Detect which cell encompasses the target text, then output its (x, y) center coordinate. 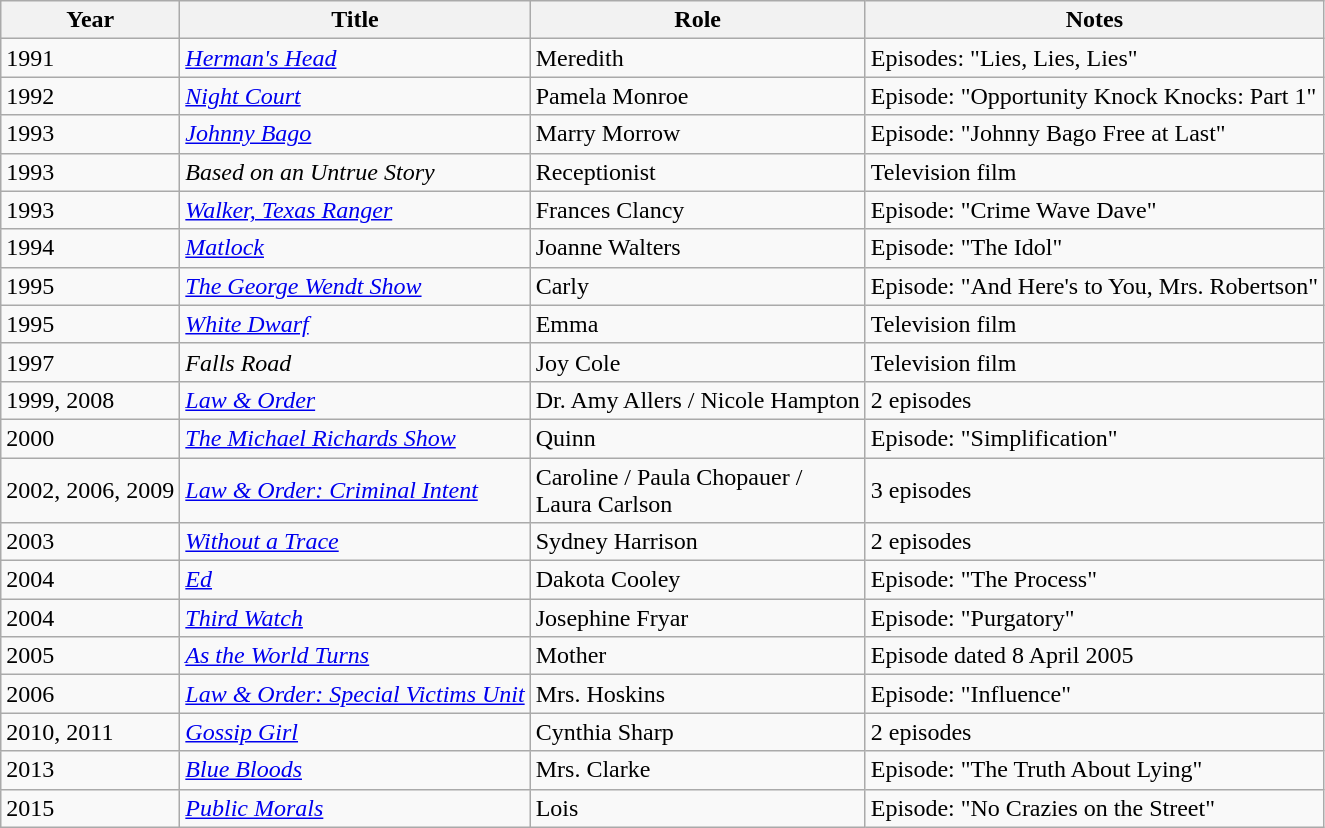
Mrs. Hoskins (698, 694)
Herman's Head (355, 58)
Episode: "The Truth About Lying" (1094, 770)
Mrs. Clarke (698, 770)
Episode: "Simplification" (1094, 438)
Episode dated 8 April 2005 (1094, 656)
Cynthia Sharp (698, 732)
1991 (90, 58)
Public Morals (355, 808)
Mother (698, 656)
Without a Trace (355, 542)
Johnny Bago (355, 134)
2013 (90, 770)
2002, 2006, 2009 (90, 490)
Quinn (698, 438)
Episode: "Johnny Bago Free at Last" (1094, 134)
Episodes: "Lies, Lies, Lies" (1094, 58)
Episode: "Influence" (1094, 694)
Sydney Harrison (698, 542)
Role (698, 20)
1999, 2008 (90, 400)
As the World Turns (355, 656)
2015 (90, 808)
Notes (1094, 20)
2010, 2011 (90, 732)
1992 (90, 96)
Ed (355, 580)
Lois (698, 808)
Based on an Untrue Story (355, 172)
Law & Order: Special Victims Unit (355, 694)
Walker, Texas Ranger (355, 210)
Episode: "The Process" (1094, 580)
White Dwarf (355, 324)
Episode: "The Idol" (1094, 248)
Episode: "Opportunity Knock Knocks: Part 1" (1094, 96)
1997 (90, 362)
Gossip Girl (355, 732)
Episode: "Crime Wave Dave" (1094, 210)
Episode: "No Crazies on the Street" (1094, 808)
The George Wendt Show (355, 286)
2000 (90, 438)
Third Watch (355, 618)
Law & Order: Criminal Intent (355, 490)
Joanne Walters (698, 248)
Falls Road (355, 362)
3 episodes (1094, 490)
Dr. Amy Allers / Nicole Hampton (698, 400)
Dakota Cooley (698, 580)
Emma (698, 324)
Title (355, 20)
Meredith (698, 58)
Law & Order (355, 400)
2005 (90, 656)
Matlock (355, 248)
Episode: "Purgatory" (1094, 618)
Caroline / Paula Chopauer /Laura Carlson (698, 490)
Carly (698, 286)
Night Court (355, 96)
Frances Clancy (698, 210)
2006 (90, 694)
2003 (90, 542)
Blue Bloods (355, 770)
Year (90, 20)
Receptionist (698, 172)
Pamela Monroe (698, 96)
Episode: "And Here's to You, Mrs. Robertson" (1094, 286)
Marry Morrow (698, 134)
Joy Cole (698, 362)
The Michael Richards Show (355, 438)
1994 (90, 248)
Josephine Fryar (698, 618)
